Return the (X, Y) coordinate for the center point of the cell that contains the specified text.  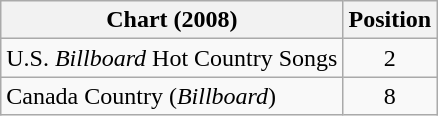
Position (390, 20)
8 (390, 96)
Canada Country (Billboard) (172, 96)
U.S. Billboard Hot Country Songs (172, 58)
Chart (2008) (172, 20)
2 (390, 58)
